Extract the (x, y) coordinate from the center of the cell holding the provided text.  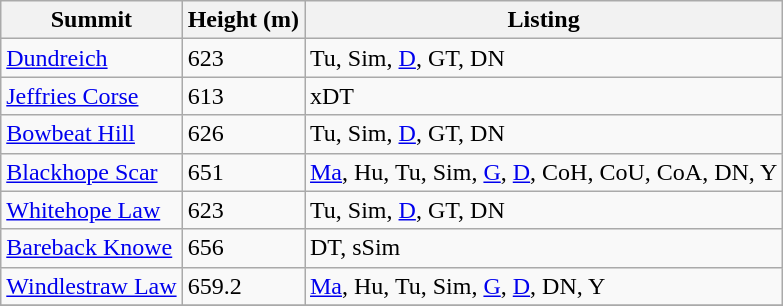
Blackhope Scar (92, 172)
Jeffries Corse (92, 96)
Ma, Hu, Tu, Sim, G, D, CoH, CoU, CoA, DN, Y (543, 172)
Height (m) (243, 20)
626 (243, 134)
xDT (543, 96)
Bowbeat Hill (92, 134)
Summit (92, 20)
Windlestraw Law (92, 286)
Bareback Knowe (92, 248)
651 (243, 172)
656 (243, 248)
Listing (543, 20)
Whitehope Law (92, 210)
Dundreich (92, 58)
613 (243, 96)
DT, sSim (543, 248)
659.2 (243, 286)
Ma, Hu, Tu, Sim, G, D, DN, Y (543, 286)
